Determine the (X, Y) coordinate at the center of the cell enclosing the given text.  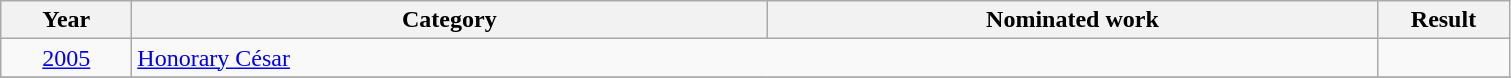
2005 (66, 58)
Year (66, 20)
Category (450, 20)
Result (1444, 20)
Nominated work (1072, 20)
Honorary César (755, 58)
